From the cell containing the given text, extract its center point as [X, Y] coordinate. 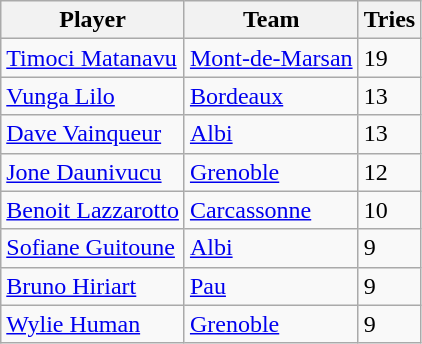
Bordeaux [271, 96]
19 [390, 58]
Benoit Lazzarotto [93, 210]
Tries [390, 20]
Carcassonne [271, 210]
Sofiane Guitoune [93, 248]
Timoci Matanavu [93, 58]
Wylie Human [93, 324]
Pau [271, 286]
Player [93, 20]
Vunga Lilo [93, 96]
12 [390, 172]
Team [271, 20]
Jone Daunivucu [93, 172]
Dave Vainqueur [93, 134]
10 [390, 210]
Bruno Hiriart [93, 286]
Mont-de-Marsan [271, 58]
